From the cell containing the given text, extract its center point as (X, Y) coordinate. 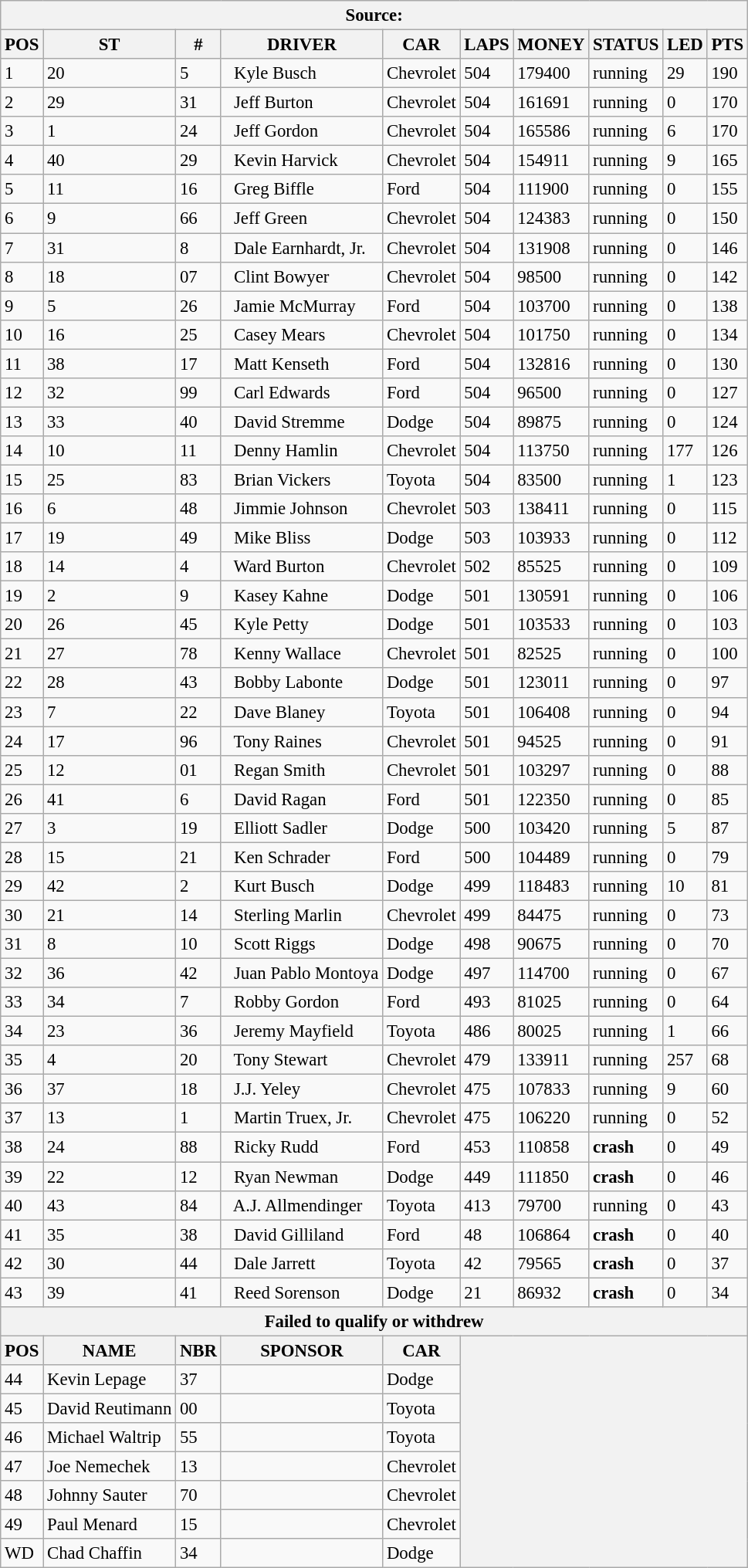
Kevin Lepage (110, 1380)
89875 (551, 422)
109 (727, 567)
131908 (551, 248)
07 (199, 276)
64 (727, 1002)
Mike Bliss (301, 538)
Carl Edwards (301, 393)
Robby Gordon (301, 1002)
150 (727, 218)
60 (727, 1089)
493 (486, 1002)
81025 (551, 1002)
130 (727, 364)
122350 (551, 799)
449 (486, 1177)
Elliott Sadler (301, 828)
132816 (551, 364)
Kevin Harvick (301, 161)
106864 (551, 1234)
Michael Waltrip (110, 1438)
96500 (551, 393)
115 (727, 509)
83500 (551, 479)
Martin Truex, Jr. (301, 1119)
97 (727, 683)
Kyle Petty (301, 625)
Sterling Marlin (301, 915)
Kyle Busch (301, 73)
111900 (551, 189)
David Reutimann (110, 1408)
Scott Riggs (301, 944)
# (199, 45)
73 (727, 915)
Failed to qualify or withdrew (374, 1322)
A.J. Allmendinger (301, 1205)
NBR (199, 1350)
Ken Schrader (301, 857)
Ricky Rudd (301, 1147)
81 (727, 886)
80025 (551, 1031)
104489 (551, 857)
David Ragan (301, 799)
NAME (110, 1350)
257 (685, 1060)
Jamie McMurray (301, 306)
99 (199, 393)
STATUS (626, 45)
106 (727, 596)
124383 (551, 218)
85525 (551, 567)
123011 (551, 683)
94525 (551, 741)
114700 (551, 974)
453 (486, 1147)
Jimmie Johnson (301, 509)
LED (685, 45)
165586 (551, 131)
Kurt Busch (301, 886)
68 (727, 1060)
Jeremy Mayfield (301, 1031)
123 (727, 479)
Johnny Sauter (110, 1495)
190 (727, 73)
LAPS (486, 45)
103 (727, 625)
179400 (551, 73)
Ward Burton (301, 567)
Reed Sorenson (301, 1292)
101750 (551, 334)
79700 (551, 1205)
52 (727, 1119)
Jeff Burton (301, 103)
126 (727, 451)
103297 (551, 770)
106220 (551, 1119)
Matt Kenseth (301, 364)
79 (727, 857)
165 (727, 161)
Greg Biffle (301, 189)
103420 (551, 828)
98500 (551, 276)
84475 (551, 915)
138411 (551, 509)
J.J. Yeley (301, 1089)
103533 (551, 625)
142 (727, 276)
Source: (374, 15)
Clint Bowyer (301, 276)
83 (199, 479)
107833 (551, 1089)
PTS (727, 45)
Casey Mears (301, 334)
ST (110, 45)
Regan Smith (301, 770)
Jeff Gordon (301, 131)
Kenny Wallace (301, 654)
112 (727, 538)
124 (727, 422)
85 (727, 799)
138 (727, 306)
91 (727, 741)
Ryan Newman (301, 1177)
Kasey Kahne (301, 596)
00 (199, 1408)
01 (199, 770)
SPONSOR (301, 1350)
Tony Raines (301, 741)
Tony Stewart (301, 1060)
479 (486, 1060)
Joe Nemechek (110, 1467)
486 (486, 1031)
127 (727, 393)
110858 (551, 1147)
Bobby Labonte (301, 683)
Denny Hamlin (301, 451)
118483 (551, 886)
78 (199, 654)
Jeff Green (301, 218)
86932 (551, 1292)
161691 (551, 103)
155 (727, 189)
146 (727, 248)
67 (727, 974)
55 (199, 1438)
MONEY (551, 45)
103700 (551, 306)
177 (685, 451)
WD (22, 1553)
Chad Chaffin (110, 1553)
84 (199, 1205)
Dave Blaney (301, 712)
87 (727, 828)
111850 (551, 1177)
DRIVER (301, 45)
498 (486, 944)
47 (22, 1467)
Juan Pablo Montoya (301, 974)
100 (727, 654)
502 (486, 567)
90675 (551, 944)
94 (727, 712)
113750 (551, 451)
Brian Vickers (301, 479)
Dale Jarrett (301, 1263)
130591 (551, 596)
133911 (551, 1060)
497 (486, 974)
82525 (551, 654)
154911 (551, 161)
79565 (551, 1263)
Paul Menard (110, 1525)
103933 (551, 538)
David Gilliland (301, 1234)
413 (486, 1205)
Dale Earnhardt, Jr. (301, 248)
David Stremme (301, 422)
134 (727, 334)
96 (199, 741)
106408 (551, 712)
